Find where the given text appears and provide that cell's center as (x, y) coordinate. 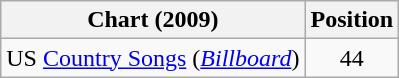
US Country Songs (Billboard) (153, 58)
Chart (2009) (153, 20)
44 (352, 58)
Position (352, 20)
